Find where the given text appears and provide that cell's center as (X, Y) coordinate. 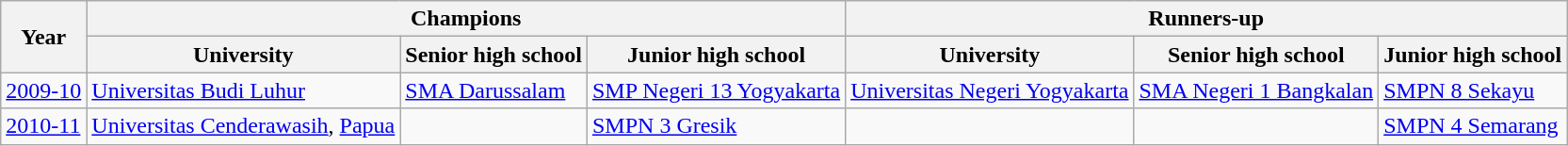
Champions (466, 19)
Universitas Cenderawasih, Papua (243, 126)
SMPN 3 Gresik (716, 126)
SMP Negeri 13 Yogyakarta (716, 90)
Universitas Budi Luhur (243, 90)
2009-10 (43, 90)
SMPN 8 Sekayu (1473, 90)
SMA Negeri 1 Bangkalan (1256, 90)
Runners-up (1206, 19)
2010-11 (43, 126)
Year (43, 37)
SMPN 4 Semarang (1473, 126)
Universitas Negeri Yogyakarta (990, 90)
SMA Darussalam (493, 90)
